Output the [x, y] coordinate of the center of the cell containing the given text.  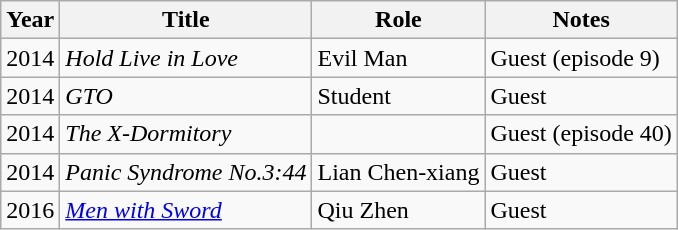
Guest (episode 9) [581, 58]
Title [186, 20]
Qiu Zhen [398, 210]
Guest (episode 40) [581, 134]
Panic Syndrome No.3:44 [186, 172]
Year [30, 20]
Evil Man [398, 58]
The X-Dormitory [186, 134]
Notes [581, 20]
Men with Sword [186, 210]
Hold Live in Love [186, 58]
2016 [30, 210]
Lian Chen-xiang [398, 172]
GTO [186, 96]
Student [398, 96]
Role [398, 20]
